Find where the given text appears and provide that cell's center as (x, y) coordinate. 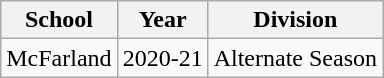
Division (295, 20)
Alternate Season (295, 58)
2020-21 (162, 58)
School (59, 20)
Year (162, 20)
McFarland (59, 58)
